Pinpoint the cell where the given text exists, returning its [x, y] midpoint coordinate. 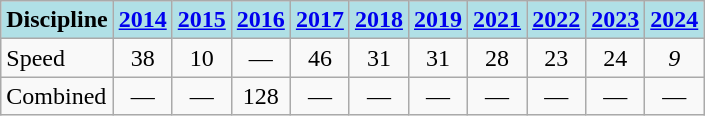
46 [320, 58]
Combined [57, 96]
38 [142, 58]
10 [202, 58]
2023 [616, 20]
28 [498, 58]
2014 [142, 20]
2015 [202, 20]
2022 [556, 20]
9 [674, 58]
2016 [260, 20]
Discipline [57, 20]
128 [260, 96]
2017 [320, 20]
23 [556, 58]
Speed [57, 58]
2024 [674, 20]
2019 [438, 20]
24 [616, 58]
2018 [378, 20]
2021 [498, 20]
